Determine the (X, Y) coordinate at the center of the cell enclosing the given text.  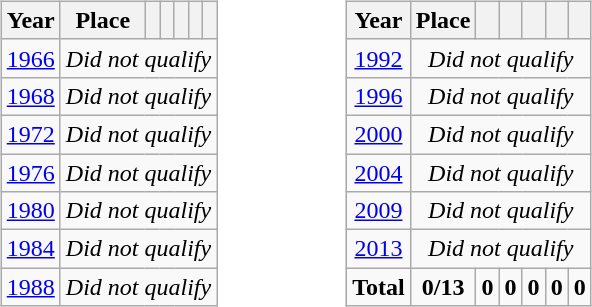
1988 (30, 287)
0/13 (443, 287)
1972 (30, 134)
1992 (379, 58)
2000 (379, 134)
1980 (30, 211)
1976 (30, 173)
2004 (379, 173)
2009 (379, 211)
1984 (30, 249)
2013 (379, 249)
1996 (379, 96)
Total (379, 287)
1966 (30, 58)
1968 (30, 96)
